For the text-containing cell, return its midpoint in (x, y) coordinate format. 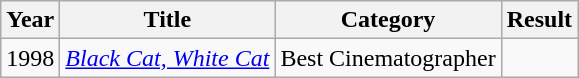
Black Cat, White Cat (168, 58)
Best Cinematographer (388, 58)
Year (30, 20)
1998 (30, 58)
Category (388, 20)
Result (539, 20)
Title (168, 20)
